Locate the cell with the specified text and output its (X, Y) center coordinate. 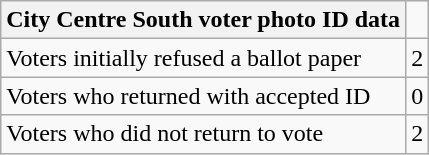
Voters who returned with accepted ID (204, 96)
City Centre South voter photo ID data (204, 20)
Voters who did not return to vote (204, 134)
Voters initially refused a ballot paper (204, 58)
0 (418, 96)
